From the cell containing the given text, extract its center point as (X, Y) coordinate. 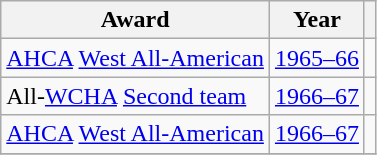
All-WCHA Second team (136, 96)
Award (136, 20)
Year (316, 20)
1965–66 (316, 58)
